Extract the (X, Y) coordinate from the center of the cell holding the provided text.  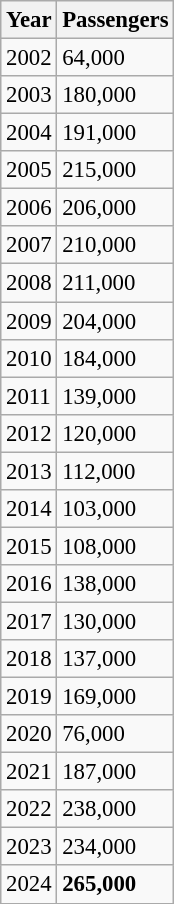
215,000 (116, 170)
2015 (29, 546)
137,000 (116, 659)
130,000 (116, 621)
184,000 (116, 358)
Passengers (116, 20)
211,000 (116, 283)
180,000 (116, 95)
2016 (29, 584)
112,000 (116, 471)
2023 (29, 847)
2024 (29, 885)
Year (29, 20)
2012 (29, 433)
204,000 (116, 321)
2009 (29, 321)
234,000 (116, 847)
2014 (29, 509)
2020 (29, 734)
108,000 (116, 546)
76,000 (116, 734)
238,000 (116, 809)
139,000 (116, 396)
2013 (29, 471)
2006 (29, 208)
2004 (29, 133)
169,000 (116, 697)
2010 (29, 358)
2022 (29, 809)
2002 (29, 58)
265,000 (116, 885)
2021 (29, 772)
2011 (29, 396)
64,000 (116, 58)
210,000 (116, 245)
2005 (29, 170)
138,000 (116, 584)
206,000 (116, 208)
2007 (29, 245)
2019 (29, 697)
191,000 (116, 133)
187,000 (116, 772)
2017 (29, 621)
2003 (29, 95)
2008 (29, 283)
103,000 (116, 509)
120,000 (116, 433)
2018 (29, 659)
